Identify which cell holds the provided text, then report its (x, y) central coordinate. 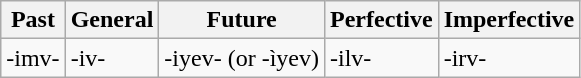
-ilv- (381, 58)
-irv- (509, 58)
-iyev- (or -ìyev) (242, 58)
-iv- (112, 58)
Perfective (381, 20)
Future (242, 20)
Past (33, 20)
-imv- (33, 58)
General (112, 20)
Imperfective (509, 20)
